Detect which cell encompasses the target text, then output its (X, Y) center coordinate. 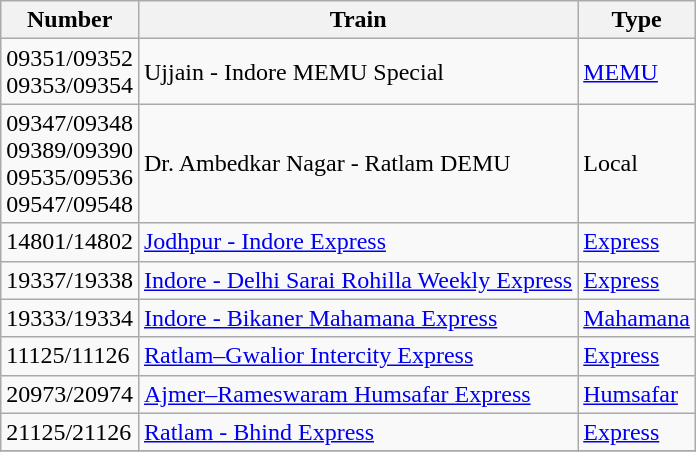
MEMU (637, 72)
Type (637, 20)
11125/11126 (70, 356)
Ratlam - Bhind Express (358, 432)
09347/09348 09389/09390 09535/09536 09547/09548 (70, 164)
09351/09352 09353/09354 (70, 72)
Number (70, 20)
Indore - Delhi Sarai Rohilla Weekly Express (358, 280)
Mahamana (637, 318)
Ujjain - Indore MEMU Special (358, 72)
Local (637, 164)
Ratlam–Gwalior Intercity Express (358, 356)
Jodhpur - Indore Express (358, 242)
Indore - Bikaner Mahamana Express (358, 318)
Humsafar (637, 394)
19333/19334 (70, 318)
20973/20974 (70, 394)
Ajmer–Rameswaram Humsafar Express (358, 394)
14801/14802 (70, 242)
Train (358, 20)
21125/21126 (70, 432)
19337/19338 (70, 280)
Dr. Ambedkar Nagar - Ratlam DEMU (358, 164)
